Scan for the cell matching the given text and deliver its [X, Y] coordinate at center. 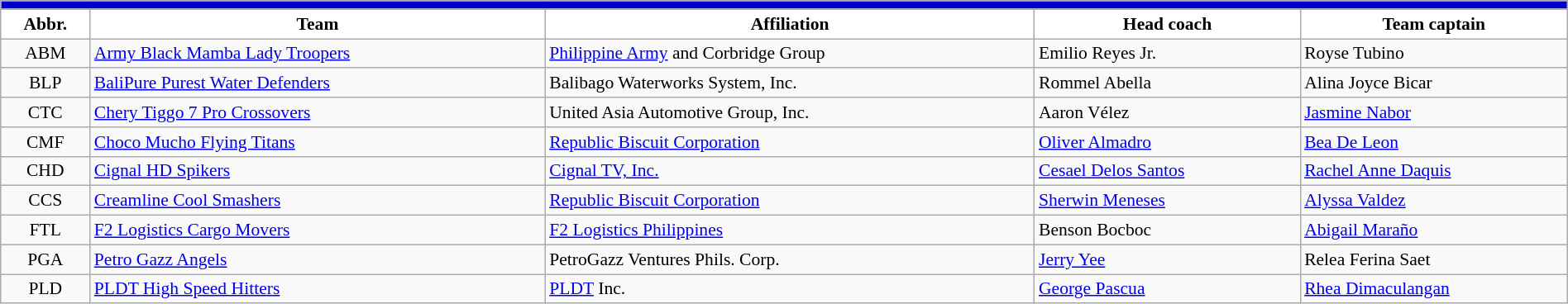
F2 Logistics Philippines [790, 230]
Jasmine Nabor [1434, 112]
Sherwin Meneses [1168, 201]
CCS [45, 201]
Rachel Anne Daquis [1434, 171]
Oliver Almadro [1168, 142]
Aaron Vélez [1168, 112]
Cignal HD Spikers [318, 171]
Alina Joyce Bicar [1434, 83]
Jerry Yee [1168, 259]
PLDT Inc. [790, 289]
George Pascua [1168, 289]
Creamline Cool Smashers [318, 201]
Relea Ferina Saet [1434, 259]
Chery Tiggo 7 Pro Crossovers [318, 112]
Benson Bocboc [1168, 230]
PetroGazz Ventures Phils. Corp. [790, 259]
Cesael Delos Santos [1168, 171]
Emilio Reyes Jr. [1168, 54]
Choco Mucho Flying Titans [318, 142]
PGA [45, 259]
Team [318, 24]
F2 Logistics Cargo Movers [318, 230]
Petro Gazz Angels [318, 259]
Head coach [1168, 24]
ABM [45, 54]
FTL [45, 230]
BaliPure Purest Water Defenders [318, 83]
CHD [45, 171]
Bea De Leon [1434, 142]
Affiliation [790, 24]
BLP [45, 83]
Abigail Maraño [1434, 230]
CMF [45, 142]
PLD [45, 289]
Team captain [1434, 24]
Balibago Waterworks System, Inc. [790, 83]
Cignal TV, Inc. [790, 171]
Rhea Dimaculangan [1434, 289]
PLDT High Speed Hitters [318, 289]
Alyssa Valdez [1434, 201]
Rommel Abella [1168, 83]
Army Black Mamba Lady Troopers [318, 54]
Royse Tubino [1434, 54]
Abbr. [45, 24]
United Asia Automotive Group, Inc. [790, 112]
CTC [45, 112]
Philippine Army and Corbridge Group [790, 54]
